Provide the (X, Y) coordinate of the cell's center where the given text is located.  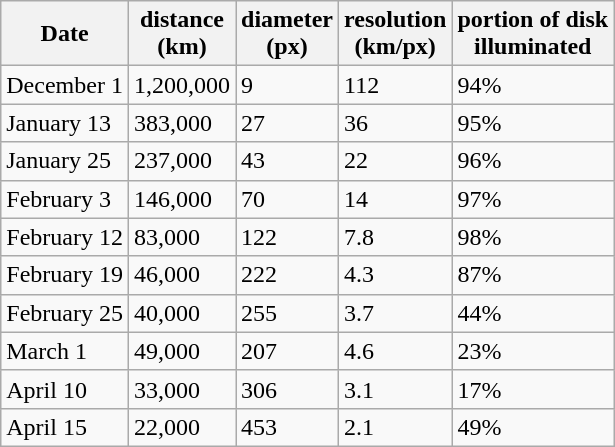
February 12 (65, 237)
Date (65, 34)
22,000 (182, 427)
1,200,000 (182, 85)
96% (533, 161)
94% (533, 85)
17% (533, 389)
98% (533, 237)
7.8 (396, 237)
23% (533, 351)
February 25 (65, 313)
146,000 (182, 199)
33,000 (182, 389)
49% (533, 427)
3.7 (396, 313)
112 (396, 85)
70 (288, 199)
27 (288, 123)
22 (396, 161)
14 (396, 199)
3.1 (396, 389)
March 1 (65, 351)
44% (533, 313)
January 25 (65, 161)
diameter (px) (288, 34)
December 1 (65, 85)
306 (288, 389)
36 (396, 123)
207 (288, 351)
255 (288, 313)
97% (533, 199)
49,000 (182, 351)
January 13 (65, 123)
2.1 (396, 427)
222 (288, 275)
4.3 (396, 275)
portion of diskilluminated (533, 34)
April 15 (65, 427)
237,000 (182, 161)
87% (533, 275)
46,000 (182, 275)
122 (288, 237)
February 3 (65, 199)
April 10 (65, 389)
9 (288, 85)
40,000 (182, 313)
distance (km) (182, 34)
383,000 (182, 123)
453 (288, 427)
4.6 (396, 351)
43 (288, 161)
83,000 (182, 237)
95% (533, 123)
resolution (km/px) (396, 34)
February 19 (65, 275)
